Return (x, y) of the center of cell containing provided text 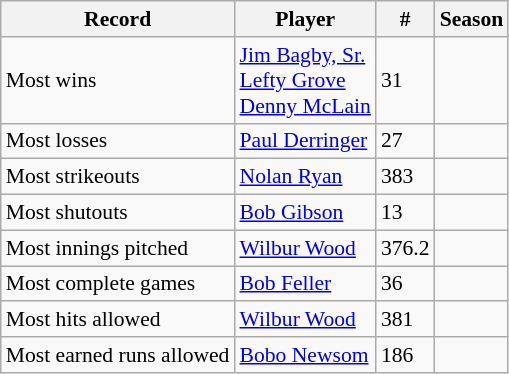
Most wins (118, 80)
Most earned runs allowed (118, 355)
Most complete games (118, 284)
Player (304, 19)
# (406, 19)
186 (406, 355)
27 (406, 141)
Most losses (118, 141)
383 (406, 177)
376.2 (406, 248)
Bob Gibson (304, 213)
Bob Feller (304, 284)
Most shutouts (118, 213)
13 (406, 213)
Paul Derringer (304, 141)
Season (472, 19)
Jim Bagby, Sr.Lefty GroveDenny McLain (304, 80)
31 (406, 80)
Nolan Ryan (304, 177)
36 (406, 284)
Bobo Newsom (304, 355)
Most innings pitched (118, 248)
Most strikeouts (118, 177)
Record (118, 19)
Most hits allowed (118, 320)
381 (406, 320)
